From the cell containing the given text, extract its center point as [x, y] coordinate. 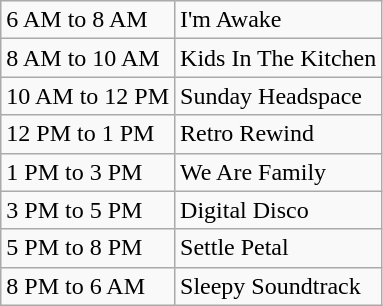
6 AM to 8 AM [88, 20]
Settle Petal [278, 248]
5 PM to 8 PM [88, 248]
Kids In The Kitchen [278, 58]
Retro Rewind [278, 134]
Sunday Headspace [278, 96]
1 PM to 3 PM [88, 172]
I'm Awake [278, 20]
10 AM to 12 PM [88, 96]
12 PM to 1 PM [88, 134]
3 PM to 5 PM [88, 210]
8 PM to 6 AM [88, 286]
We Are Family [278, 172]
Digital Disco [278, 210]
8 AM to 10 AM [88, 58]
Sleepy Soundtrack [278, 286]
